Locate the cell with the specified text and output its [x, y] center coordinate. 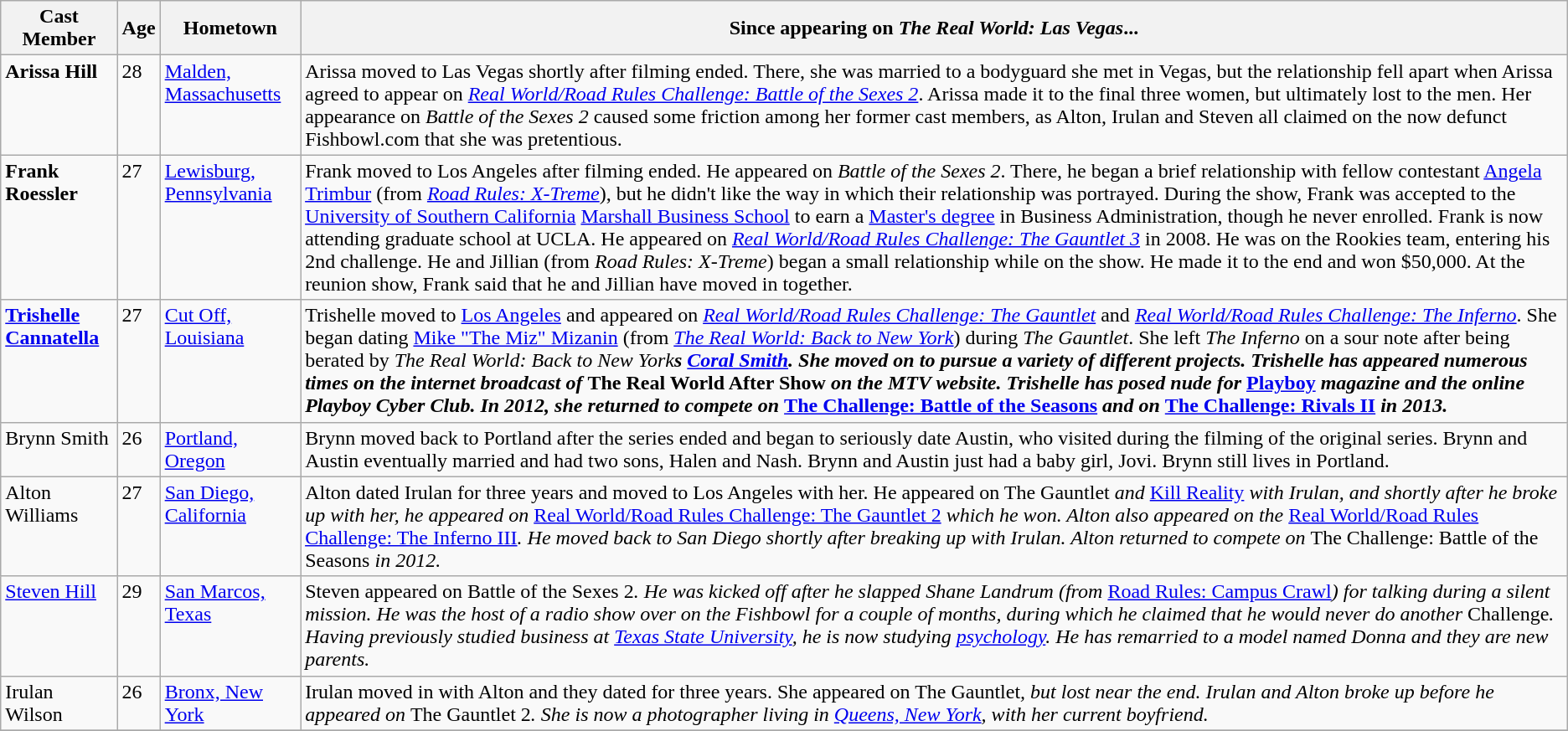
San Diego, California [230, 526]
Alton Williams [59, 526]
Malden, Massachusetts [230, 106]
Irulan Wilson [59, 703]
Cut Off, Louisiana [230, 361]
Frank Roessler [59, 228]
Lewisburg, Pennsylvania [230, 228]
Bronx, New York [230, 703]
Brynn Smith [59, 449]
Trishelle Cannatella [59, 361]
Cast Member [59, 28]
Arissa Hill [59, 106]
Hometown [230, 28]
Steven Hill [59, 626]
29 [139, 626]
Age [139, 28]
San Marcos, Texas [230, 626]
Since appearing on The Real World: Las Vegas... [935, 28]
28 [139, 106]
Portland, Oregon [230, 449]
